Find where the given text appears and provide that cell's center as (x, y) coordinate. 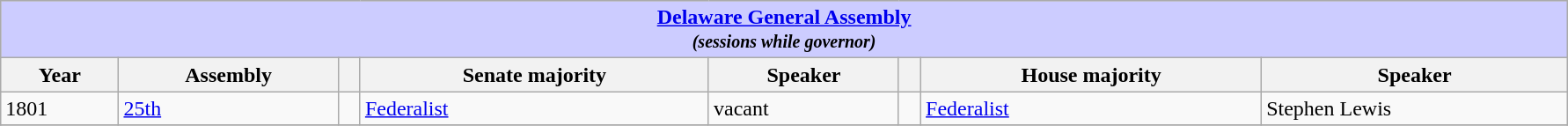
House majority (1091, 75)
Senate majority (534, 75)
Assembly (229, 75)
Delaware General Assembly (sessions while governor) (785, 30)
25th (229, 108)
Stephen Lewis (1415, 108)
Year (60, 75)
1801 (60, 108)
vacant (803, 108)
